Output the (x, y) coordinate of the center of the cell containing the given text.  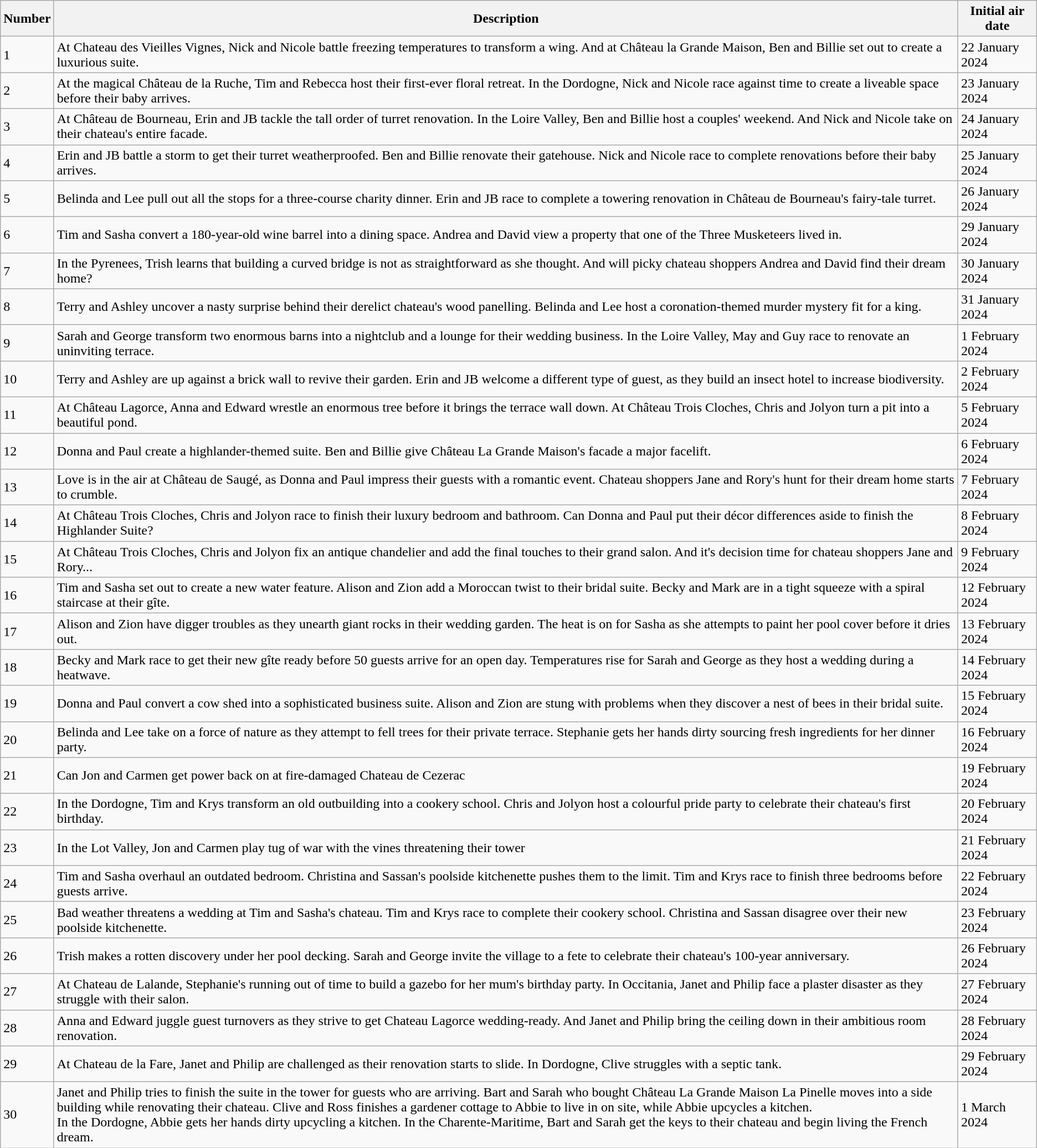
23 February 2024 (997, 920)
4 (27, 163)
12 February 2024 (997, 595)
27 (27, 992)
20 (27, 739)
Initial air date (997, 19)
8 February 2024 (997, 523)
Can Jon and Carmen get power back on at fire-damaged Chateau de Cezerac (506, 776)
18 (27, 667)
17 (27, 632)
30 January 2024 (997, 270)
23 (27, 848)
19 (27, 704)
At Chateau de la Fare, Janet and Philip are challenged as their renovation starts to slide. In Dordogne, Clive struggles with a septic tank. (506, 1064)
6 February 2024 (997, 451)
22 (27, 811)
8 (27, 307)
9 (27, 342)
12 (27, 451)
16 February 2024 (997, 739)
9 February 2024 (997, 560)
25 January 2024 (997, 163)
19 February 2024 (997, 776)
1 (27, 54)
24 (27, 883)
14 (27, 523)
15 (27, 560)
20 February 2024 (997, 811)
10 (27, 379)
13 (27, 488)
1 March 2024 (997, 1115)
2 February 2024 (997, 379)
7 February 2024 (997, 488)
28 February 2024 (997, 1027)
14 February 2024 (997, 667)
Donna and Paul create a highlander-themed suite. Ben and Billie give Château La Grande Maison's facade a major facelift. (506, 451)
27 February 2024 (997, 992)
Description (506, 19)
In the Lot Valley, Jon and Carmen play tug of war with the vines threatening their tower (506, 848)
Tim and Sasha convert a 180-year-old wine barrel into a dining space. Andrea and David view a property that one of the Three Musketeers lived in. (506, 235)
5 February 2024 (997, 414)
16 (27, 595)
24 January 2024 (997, 126)
21 (27, 776)
26 February 2024 (997, 955)
30 (27, 1115)
29 January 2024 (997, 235)
5 (27, 198)
29 (27, 1064)
15 February 2024 (997, 704)
31 January 2024 (997, 307)
22 January 2024 (997, 54)
6 (27, 235)
Number (27, 19)
26 January 2024 (997, 198)
21 February 2024 (997, 848)
13 February 2024 (997, 632)
11 (27, 414)
29 February 2024 (997, 1064)
28 (27, 1027)
1 February 2024 (997, 342)
2 (27, 91)
23 January 2024 (997, 91)
7 (27, 270)
25 (27, 920)
26 (27, 955)
3 (27, 126)
22 February 2024 (997, 883)
